Detect which cell encompasses the target text, then output its (X, Y) center coordinate. 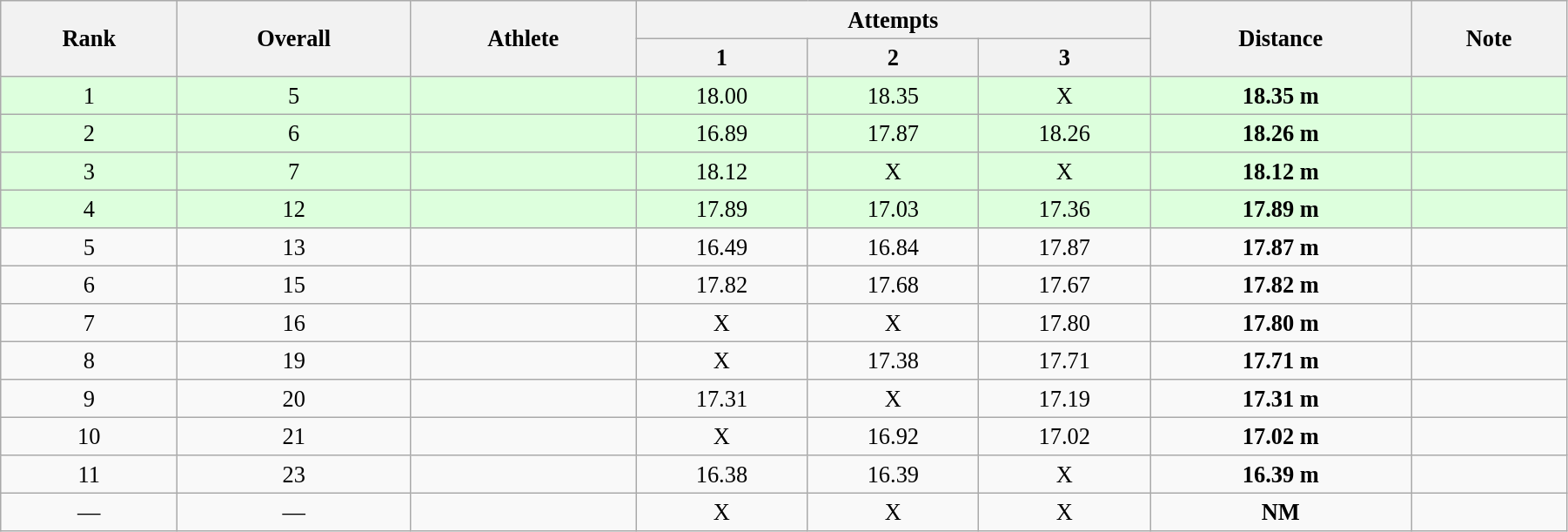
17.02 m (1281, 436)
16.89 (722, 133)
8 (89, 360)
16.39 m (1281, 475)
17.31 (722, 399)
4 (89, 209)
17.71 m (1281, 360)
17.02 (1065, 436)
16 (294, 323)
18.35 (893, 95)
15 (294, 285)
17.67 (1065, 285)
Rank (89, 38)
17.80 m (1281, 323)
16.84 (893, 247)
17.36 (1065, 209)
Attempts (893, 19)
17.19 (1065, 399)
10 (89, 436)
17.80 (1065, 323)
17.31 m (1281, 399)
17.82 (722, 285)
Distance (1281, 38)
13 (294, 247)
9 (89, 399)
18.12 m (1281, 172)
18.00 (722, 95)
23 (294, 475)
17.68 (893, 285)
20 (294, 399)
16.49 (722, 247)
17.38 (893, 360)
11 (89, 475)
18.26 m (1281, 133)
19 (294, 360)
17.03 (893, 209)
21 (294, 436)
17.89 m (1281, 209)
17.82 m (1281, 285)
18.35 m (1281, 95)
Overall (294, 38)
17.89 (722, 209)
Athlete (522, 38)
17.87 m (1281, 247)
16.39 (893, 475)
18.26 (1065, 133)
16.38 (722, 475)
17.71 (1065, 360)
16.92 (893, 436)
18.12 (722, 172)
Note (1490, 38)
12 (294, 209)
NM (1281, 512)
